Locate the cell with the specified text and output its (x, y) center coordinate. 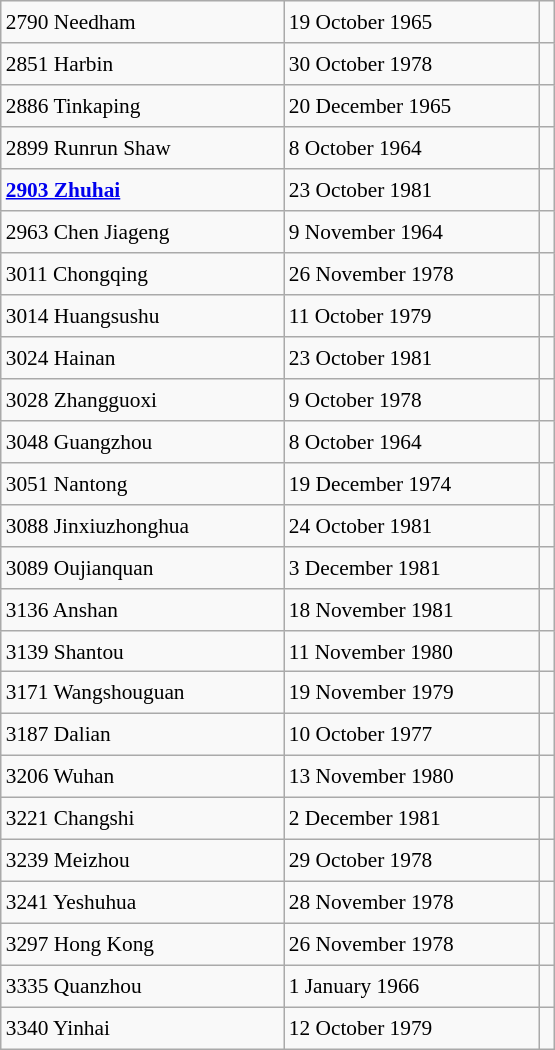
29 October 1978 (412, 861)
2886 Tinkaping (142, 106)
3051 Nantong (142, 483)
2790 Needham (142, 22)
2899 Runrun Shaw (142, 148)
3335 Quanzhou (142, 986)
2 December 1981 (412, 819)
3187 Dalian (142, 735)
20 December 1965 (412, 106)
24 October 1981 (412, 525)
3297 Hong Kong (142, 945)
3221 Changshi (142, 819)
30 October 1978 (412, 64)
1 January 1966 (412, 986)
3024 Hainan (142, 358)
3239 Meizhou (142, 861)
3171 Wangshouguan (142, 693)
3014 Huangsushu (142, 316)
11 November 1980 (412, 651)
3028 Zhangguoxi (142, 399)
12 October 1979 (412, 1028)
18 November 1981 (412, 609)
2963 Chen Jiageng (142, 232)
19 December 1974 (412, 483)
3206 Wuhan (142, 777)
19 October 1965 (412, 22)
3011 Chongqing (142, 274)
2903 Zhuhai (142, 190)
9 November 1964 (412, 232)
3089 Oujianquan (142, 567)
19 November 1979 (412, 693)
28 November 1978 (412, 903)
3241 Yeshuhua (142, 903)
3088 Jinxiuzhonghua (142, 525)
3139 Shantou (142, 651)
11 October 1979 (412, 316)
3340 Yinhai (142, 1028)
13 November 1980 (412, 777)
2851 Harbin (142, 64)
9 October 1978 (412, 399)
3136 Anshan (142, 609)
3048 Guangzhou (142, 441)
10 October 1977 (412, 735)
3 December 1981 (412, 567)
